Return the [x, y] coordinate for the center point of the cell that contains the specified text.  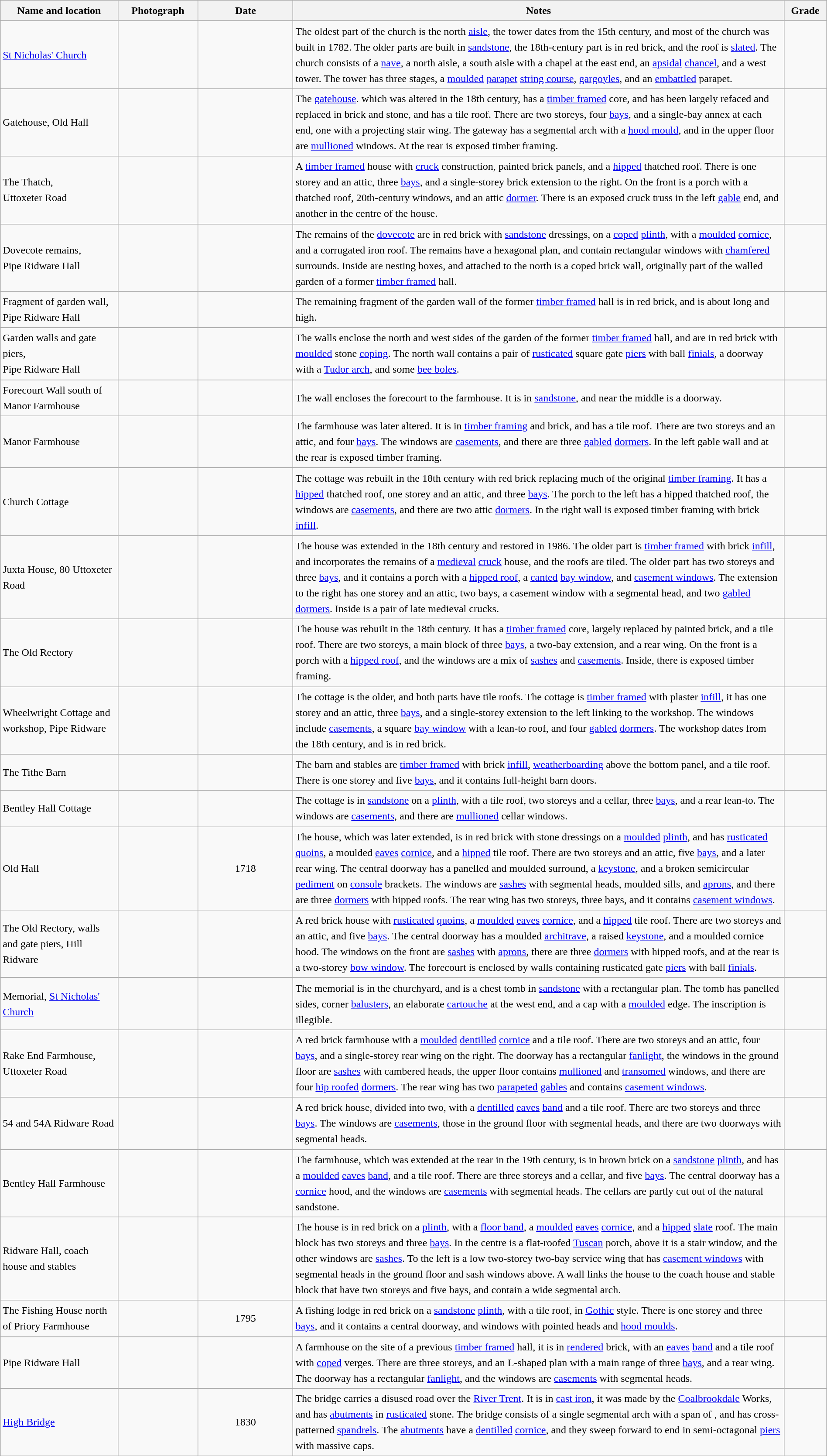
High Bridge [59, 1422]
Ridware Hall, coach house and stables [59, 1258]
Forecourt Wall south of Manor Farmhouse [59, 398]
Wheelwright Cottage and workshop, Pipe Ridware [59, 721]
1830 [246, 1422]
Date [246, 10]
Juxta House, 80 Uttoxeter Road [59, 577]
Photograph [158, 10]
Rake End Farmhouse,Uttoxeter Road [59, 1064]
Church Cottage [59, 502]
Bentley Hall Farmhouse [59, 1183]
Grade [805, 10]
Bentley Hall Cottage [59, 809]
Garden walls and gate piers,Pipe Ridware Hall [59, 353]
Dovecote remains,Pipe Ridware Hall [59, 257]
Gatehouse, Old Hall [59, 122]
The Thatch,Uttoxeter Road [59, 190]
The Tithe Barn [59, 772]
Notes [538, 10]
The remaining fragment of the garden wall of the former timber framed hall is in red brick, and is about long and high. [538, 310]
The wall encloses the forecourt to the farmhouse. It is in sandstone, and near the middle is a doorway. [538, 398]
The Old Rectory, walls and gate piers, Hill Ridware [59, 944]
St Nicholas' Church [59, 55]
The Old Rectory [59, 653]
Fragment of garden wall,Pipe Ridware Hall [59, 310]
Old Hall [59, 868]
The Fishing House north of Priory Farmhouse [59, 1319]
Memorial, St Nicholas' Church [59, 1004]
1718 [246, 868]
Name and location [59, 10]
Pipe Ridware Hall [59, 1362]
Manor Farmhouse [59, 442]
1795 [246, 1319]
54 and 54A Ridware Road [59, 1123]
